Find where the given text appears and provide that cell's center as (X, Y) coordinate. 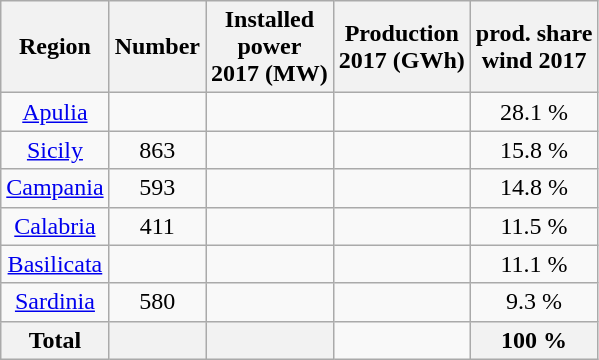
100 % (534, 340)
411 (157, 226)
Apulia (55, 112)
prod. sharewind 2017 (534, 47)
580 (157, 302)
Sardinia (55, 302)
11.5 % (534, 226)
593 (157, 188)
Region (55, 47)
9.3 % (534, 302)
Campania (55, 188)
15.8 % (534, 150)
Calabria (55, 226)
11.1 % (534, 264)
14.8 % (534, 188)
Total (55, 340)
Number (157, 47)
863 (157, 150)
Production2017 (GWh) (402, 47)
28.1 % (534, 112)
Basilicata (55, 264)
Sicily (55, 150)
Installedpower2017 (MW) (270, 47)
